Identify which cell holds the provided text, then report its (X, Y) central coordinate. 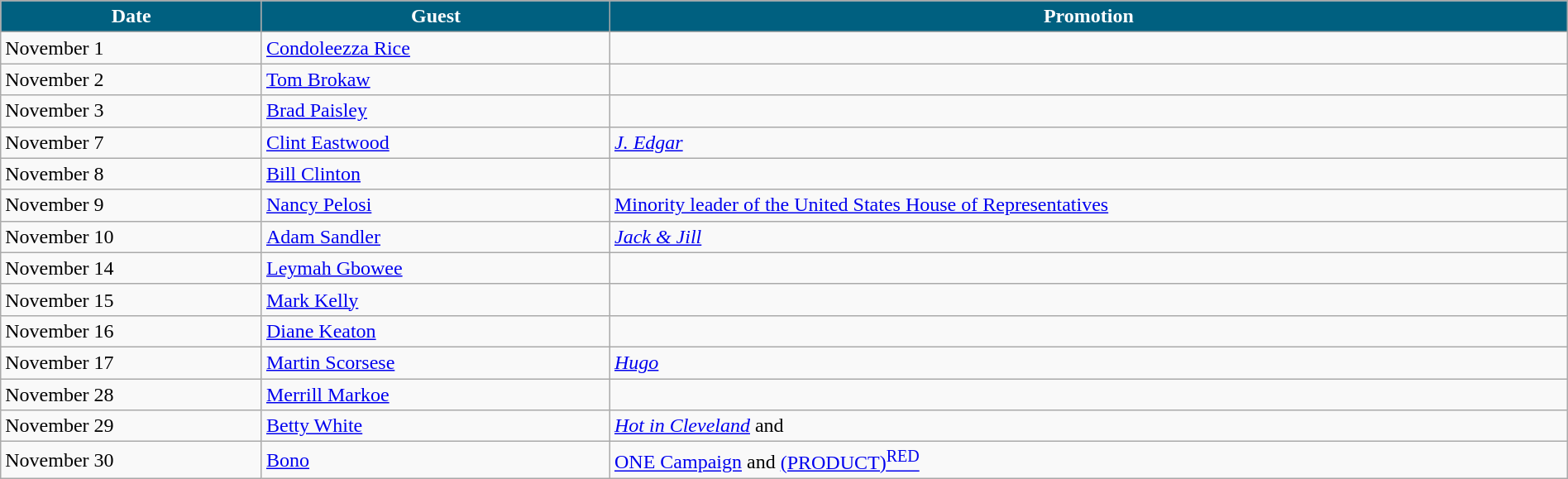
Betty White (435, 426)
November 10 (131, 237)
Brad Paisley (435, 111)
November 29 (131, 426)
Clint Eastwood (435, 142)
Guest (435, 17)
Diane Keaton (435, 331)
ONE Campaign and (PRODUCT)RED (1088, 460)
November 16 (131, 331)
November 15 (131, 299)
November 8 (131, 174)
Date (131, 17)
Merrill Markoe (435, 395)
Tom Brokaw (435, 79)
Martin Scorsese (435, 362)
November 2 (131, 79)
Condoleezza Rice (435, 48)
November 30 (131, 460)
Bill Clinton (435, 174)
November 1 (131, 48)
Adam Sandler (435, 237)
J. Edgar (1088, 142)
November 28 (131, 395)
November 17 (131, 362)
November 9 (131, 205)
Hugo (1088, 362)
Mark Kelly (435, 299)
Nancy Pelosi (435, 205)
November 14 (131, 268)
Bono (435, 460)
November 3 (131, 111)
November 7 (131, 142)
Leymah Gbowee (435, 268)
Promotion (1088, 17)
Minority leader of the United States House of Representatives (1088, 205)
Jack & Jill (1088, 237)
Hot in Cleveland and (1088, 426)
